Return (x, y) of the center of cell containing provided text 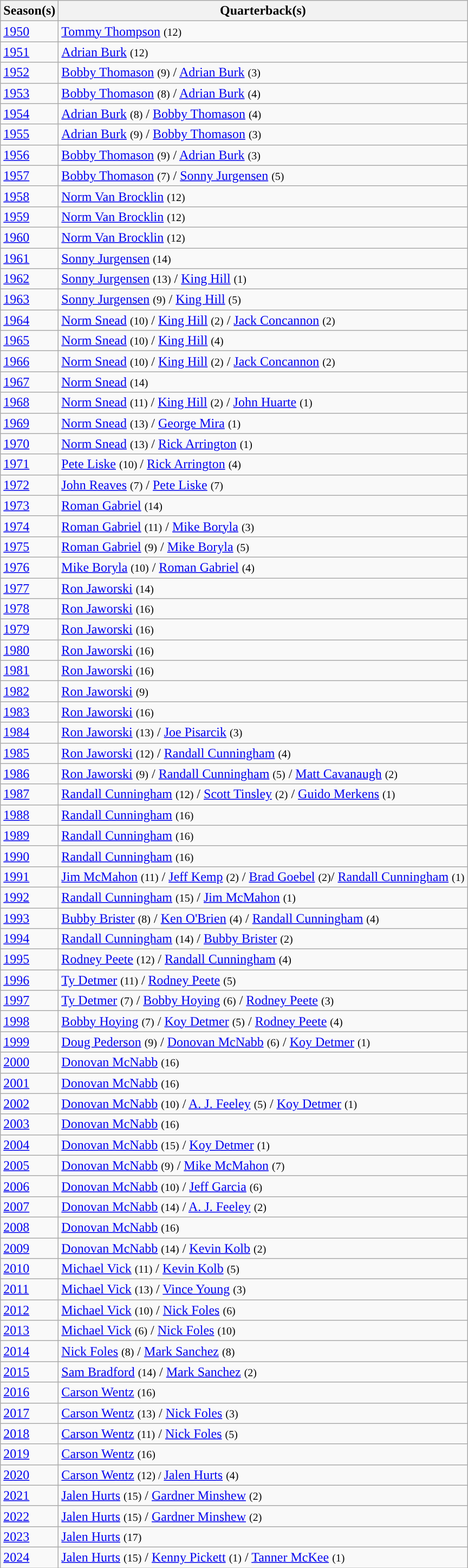
1950 (29, 31)
Donovan McNabb (10) / Jeff Garcia (6) (263, 1186)
1955 (29, 134)
2017 (29, 1413)
Adrian Burk (9) / Bobby Thomason (3) (263, 134)
1978 (29, 609)
Rodney Peete (12) / Randall Cunningham (4) (263, 960)
1951 (29, 52)
Donovan McNabb (14) / Kevin Kolb (2) (263, 1248)
Sonny Jurgensen (9) / King Hill (5) (263, 300)
1960 (29, 237)
Bobby Thomason (7) / Sonny Jurgensen (5) (263, 176)
1961 (29, 258)
1965 (29, 341)
Bobby Thomason (8) / Adrian Burk (4) (263, 93)
Norm Snead (10) / King Hill (4) (263, 341)
1994 (29, 939)
2003 (29, 1124)
Donovan McNabb (9) / Mike McMahon (7) (263, 1165)
2007 (29, 1207)
Jalen Hurts (15) / Kenny Pickett (1) / Tanner McKee (1) (263, 1557)
1966 (29, 361)
Adrian Burk (12) (263, 52)
1986 (29, 774)
2023 (29, 1537)
Carson Wentz (12) / Jalen Hurts (4) (263, 1475)
1963 (29, 300)
Carson Wentz (11) / Nick Foles (5) (263, 1434)
1971 (29, 464)
1984 (29, 733)
Ron Jaworski (9) / Randall Cunningham (5) / Matt Cavanaugh (2) (263, 774)
Jim McMahon (11) / Jeff Kemp (2) / Brad Goebel (2)/ Randall Cunningham (1) (263, 877)
1995 (29, 960)
Bobby Hoying (7) / Koy Detmer (5) / Rodney Peete (4) (263, 1021)
1983 (29, 712)
Roman Gabriel (14) (263, 506)
1990 (29, 856)
Randall Cunningham (15) / Jim McMahon (1) (263, 897)
1954 (29, 114)
Mike Boryla (10) / Roman Gabriel (4) (263, 567)
1991 (29, 877)
1973 (29, 506)
Tommy Thompson (12) (263, 31)
1996 (29, 980)
Doug Pederson (9) / Donovan McNabb (6) / Koy Detmer (1) (263, 1042)
2015 (29, 1372)
2024 (29, 1557)
1985 (29, 753)
Norm Snead (14) (263, 382)
2010 (29, 1269)
Michael Vick (6) / Nick Foles (10) (263, 1331)
1958 (29, 196)
Norm Snead (13) / Rick Arrington (1) (263, 444)
Jalen Hurts (17) (263, 1537)
Ron Jaworski (12) / Randall Cunningham (4) (263, 753)
Ron Jaworski (13) / Joe Pisarcik (3) (263, 733)
1964 (29, 320)
Ty Detmer (11) / Rodney Peete (5) (263, 980)
1976 (29, 567)
Sam Bradford (14) / Mark Sanchez (2) (263, 1372)
2013 (29, 1331)
2020 (29, 1475)
Michael Vick (11) / Kevin Kolb (5) (263, 1269)
1953 (29, 93)
2022 (29, 1516)
1998 (29, 1021)
John Reaves (7) / Pete Liske (7) (263, 485)
Adrian Burk (8) / Bobby Thomason (4) (263, 114)
1977 (29, 588)
2014 (29, 1351)
1969 (29, 423)
Donovan McNabb (14) / A. J. Feeley (2) (263, 1207)
1993 (29, 918)
2011 (29, 1290)
Carson Wentz (13) / Nick Foles (3) (263, 1413)
1968 (29, 403)
Nick Foles (8) / Mark Sanchez (8) (263, 1351)
2009 (29, 1248)
1957 (29, 176)
1997 (29, 1001)
1999 (29, 1042)
1992 (29, 897)
2019 (29, 1454)
Donovan McNabb (10) / A. J. Feeley (5) / Koy Detmer (1) (263, 1104)
1972 (29, 485)
2002 (29, 1104)
Norm Snead (13) / George Mira (1) (263, 423)
2000 (29, 1062)
Ron Jaworski (9) (263, 691)
Randall Cunningham (14) / Bubby Brister (2) (263, 939)
2004 (29, 1145)
Roman Gabriel (11) / Mike Boryla (3) (263, 526)
1988 (29, 815)
Quarterback(s) (263, 11)
1967 (29, 382)
Ty Detmer (7) / Bobby Hoying (6) / Rodney Peete (3) (263, 1001)
2005 (29, 1165)
2008 (29, 1227)
Sonny Jurgensen (14) (263, 258)
Sonny Jurgensen (13) / King Hill (1) (263, 279)
1987 (29, 794)
1980 (29, 650)
Pete Liske (10) / Rick Arrington (4) (263, 464)
Michael Vick (13) / Vince Young (3) (263, 1290)
Season(s) (29, 11)
1962 (29, 279)
2021 (29, 1495)
Ron Jaworski (14) (263, 588)
2001 (29, 1083)
1956 (29, 155)
1979 (29, 630)
2018 (29, 1434)
2016 (29, 1392)
1970 (29, 444)
1989 (29, 835)
Randall Cunningham (12) / Scott Tinsley (2) / Guido Merkens (1) (263, 794)
2006 (29, 1186)
1981 (29, 671)
Norm Snead (11) / King Hill (2) / John Huarte (1) (263, 403)
1959 (29, 217)
Michael Vick (10) / Nick Foles (6) (263, 1310)
Roman Gabriel (9) / Mike Boryla (5) (263, 547)
1952 (29, 73)
2012 (29, 1310)
1974 (29, 526)
Bubby Brister (8) / Ken O'Brien (4) / Randall Cunningham (4) (263, 918)
Donovan McNabb (15) / Koy Detmer (1) (263, 1145)
1975 (29, 547)
1982 (29, 691)
